Pinpoint the cell where the given text exists, returning its (x, y) midpoint coordinate. 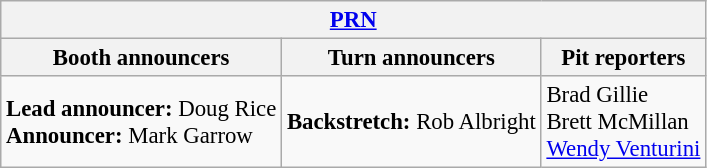
Backstretch: Rob Albright (412, 122)
Lead announcer: Doug RiceAnnouncer: Mark Garrow (142, 122)
Turn announcers (412, 58)
Pit reporters (624, 58)
PRN (354, 20)
Brad GillieBrett McMillanWendy Venturini (624, 122)
Booth announcers (142, 58)
